From the cell containing the given text, extract its center point as [X, Y] coordinate. 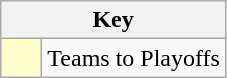
Key [114, 20]
Teams to Playoffs [134, 58]
